Locate the cell with the specified text and output its (X, Y) center coordinate. 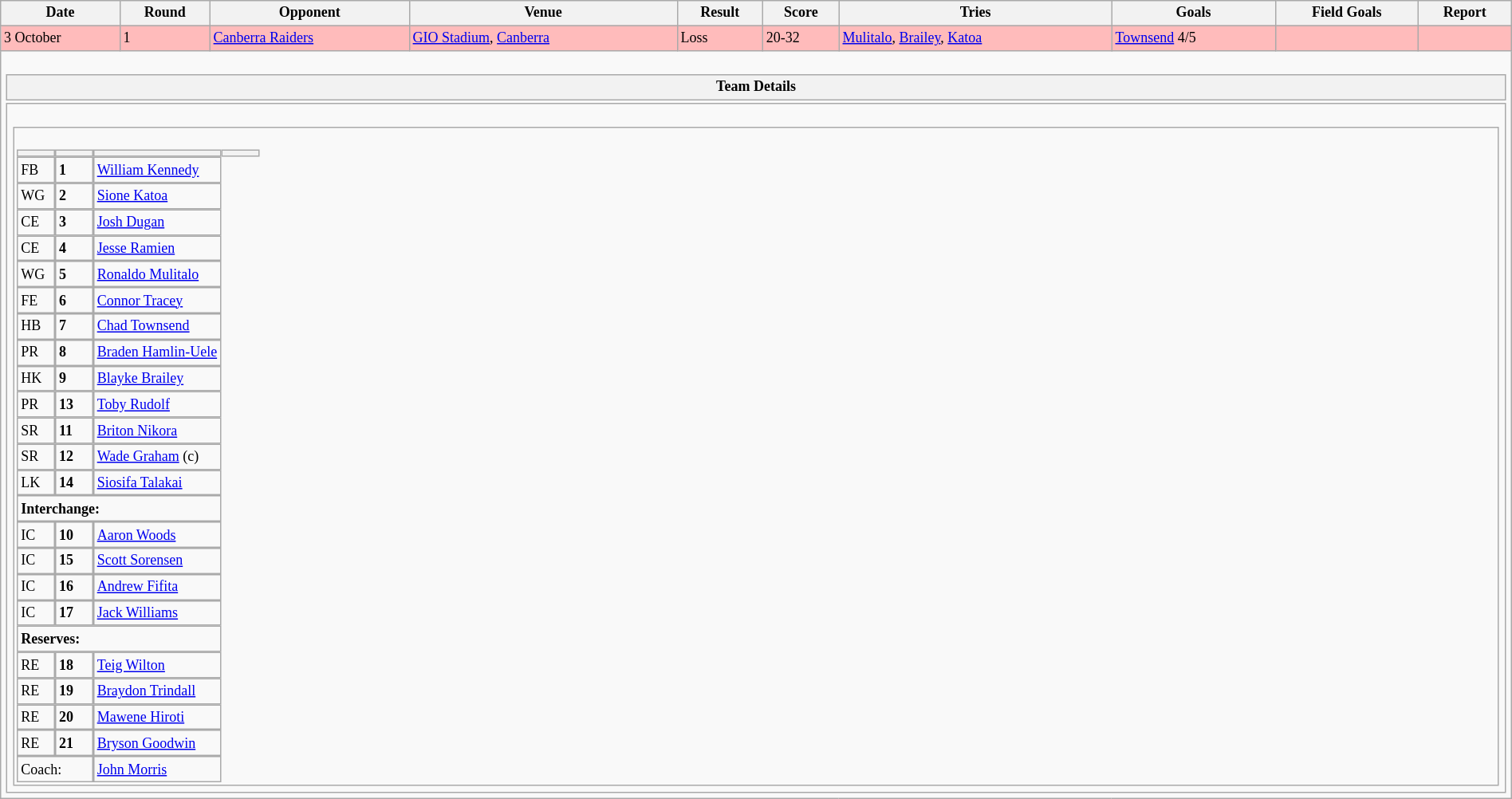
Aaron Woods (158, 534)
8 (74, 352)
FE (36, 300)
Canberra Raiders (309, 38)
17 (74, 612)
Braden Hamlin-Uele (158, 352)
9 (74, 378)
Goals (1193, 13)
7 (74, 327)
Blayke Brailey (158, 378)
Loss (719, 38)
Connor Tracey (158, 300)
Tries (975, 13)
Ronaldo Mulitalo (158, 274)
11 (74, 431)
6 (74, 300)
HK (36, 378)
GIO Stadium, Canberra (543, 38)
Scott Sorensen (158, 561)
14 (74, 483)
HB (36, 327)
20 (74, 718)
16 (74, 587)
5 (74, 274)
Venue (543, 13)
Score (801, 13)
Braydon Trindall (158, 691)
Result (719, 13)
Andrew Fifita (158, 587)
18 (74, 665)
Jesse Ramien (158, 249)
15 (74, 561)
Mulitalo, Brailey, Katoa (975, 38)
Josh Dugan (158, 222)
12 (74, 456)
Townsend 4/5 (1193, 38)
FB (36, 171)
Reserves: (119, 640)
Teig Wilton (158, 665)
Field Goals (1346, 13)
2 (74, 196)
3 October (61, 38)
Sione Katoa (158, 196)
13 (74, 405)
20-32 (801, 38)
Team Details (756, 88)
19 (74, 691)
Interchange: (119, 509)
Toby Rudolf (158, 405)
3 (74, 222)
Briton Nikora (158, 431)
Opponent (309, 13)
Jack Williams (158, 612)
Mawene Hiroti (158, 718)
Round (164, 13)
10 (74, 534)
21 (74, 743)
John Morris (158, 769)
Siosifa Talakai (158, 483)
Chad Townsend (158, 327)
Report (1464, 13)
Wade Graham (c) (158, 456)
LK (36, 483)
4 (74, 249)
Date (61, 13)
Coach: (54, 769)
William Kennedy (158, 171)
Bryson Goodwin (158, 743)
